For the text-containing cell, return its midpoint in (x, y) coordinate format. 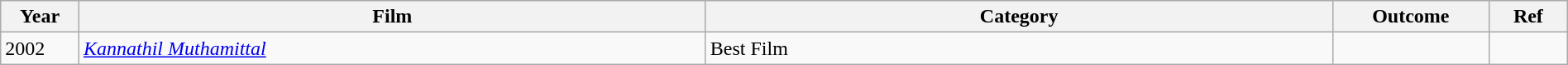
2002 (40, 48)
Film (392, 17)
Ref (1528, 17)
Year (40, 17)
Outcome (1411, 17)
Best Film (1019, 48)
Kannathil Muthamittal (392, 48)
Category (1019, 17)
